Return the (x, y) coordinate for the center point of the cell that contains the specified text.  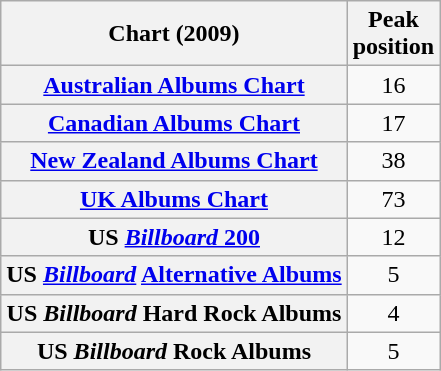
US Billboard Hard Rock Albums (174, 313)
Australian Albums Chart (174, 85)
Canadian Albums Chart (174, 123)
4 (393, 313)
US Billboard Rock Albums (174, 351)
New Zealand Albums Chart (174, 161)
Peakposition (393, 34)
17 (393, 123)
Chart (2009) (174, 34)
12 (393, 237)
UK Albums Chart (174, 199)
US Billboard 200 (174, 237)
16 (393, 85)
73 (393, 199)
US Billboard Alternative Albums (174, 275)
38 (393, 161)
